Search for the cell housing the specified text and yield its (x, y) center coordinate. 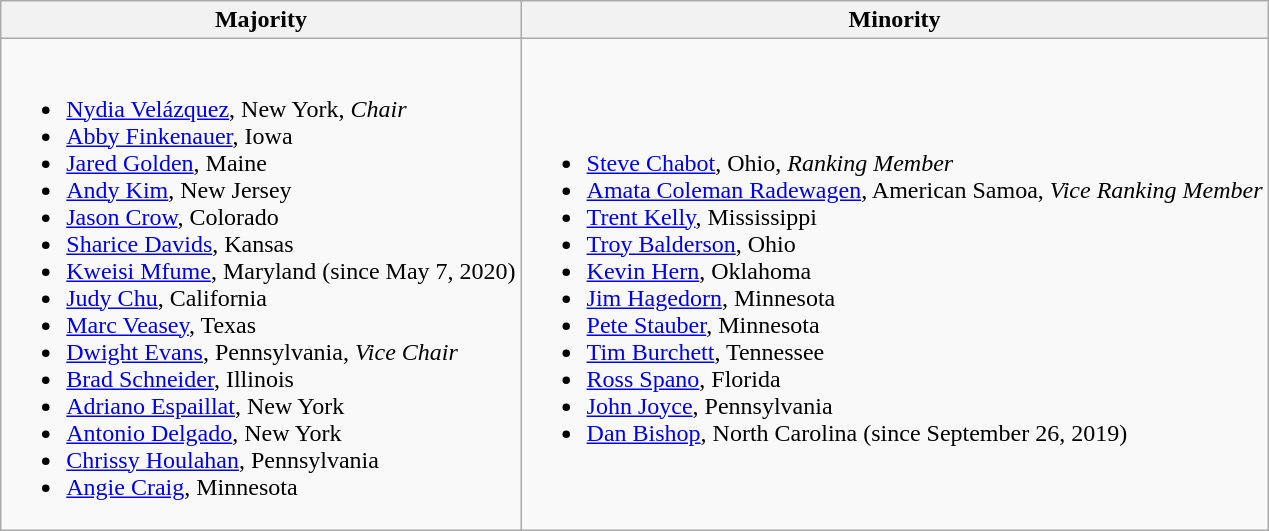
Majority (261, 20)
Minority (894, 20)
